Pinpoint the cell where the given text exists, returning its (X, Y) midpoint coordinate. 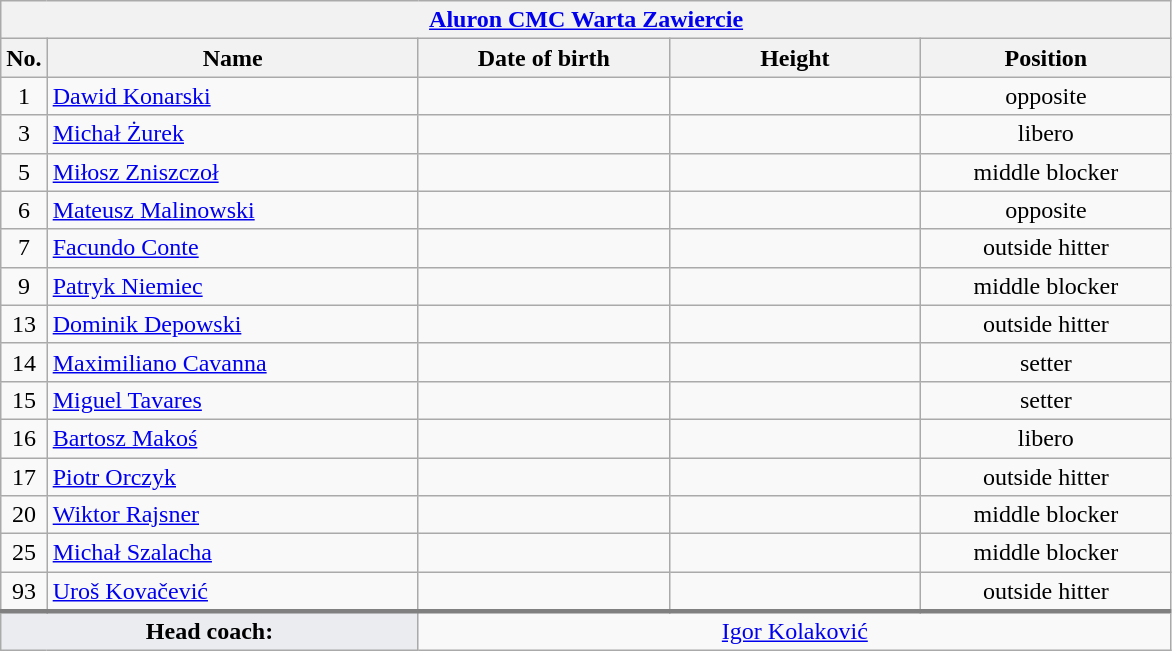
6 (24, 210)
Miguel Tavares (232, 400)
Igor Kolaković (794, 631)
Uroš Kovačević (232, 592)
14 (24, 362)
3 (24, 134)
Facundo Conte (232, 248)
93 (24, 592)
Aluron CMC Warta Zawiercie (586, 20)
16 (24, 438)
Piotr Orczyk (232, 477)
Michał Żurek (232, 134)
9 (24, 286)
Maximiliano Cavanna (232, 362)
Height (794, 58)
Wiktor Rajsner (232, 515)
Name (232, 58)
1 (24, 96)
No. (24, 58)
Dawid Konarski (232, 96)
13 (24, 324)
Date of birth (544, 58)
Michał Szalacha (232, 553)
20 (24, 515)
Miłosz Zniszczoł (232, 172)
Head coach: (210, 631)
17 (24, 477)
Patryk Niemiec (232, 286)
5 (24, 172)
Dominik Depowski (232, 324)
15 (24, 400)
Bartosz Makoś (232, 438)
Position (1046, 58)
Mateusz Malinowski (232, 210)
7 (24, 248)
25 (24, 553)
